Search for the cell housing the specified text and yield its [X, Y] center coordinate. 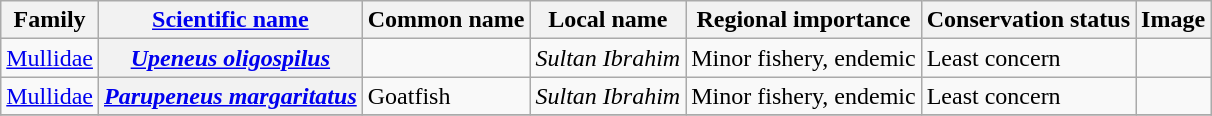
Family [50, 20]
Upeneus oligospilus [230, 58]
Image [1174, 20]
Parupeneus margaritatus [230, 96]
Local name [608, 20]
Goatfish [446, 96]
Conservation status [1028, 20]
Scientific name [230, 20]
Common name [446, 20]
Regional importance [804, 20]
